Scan for the cell matching the given text and deliver its [X, Y] coordinate at center. 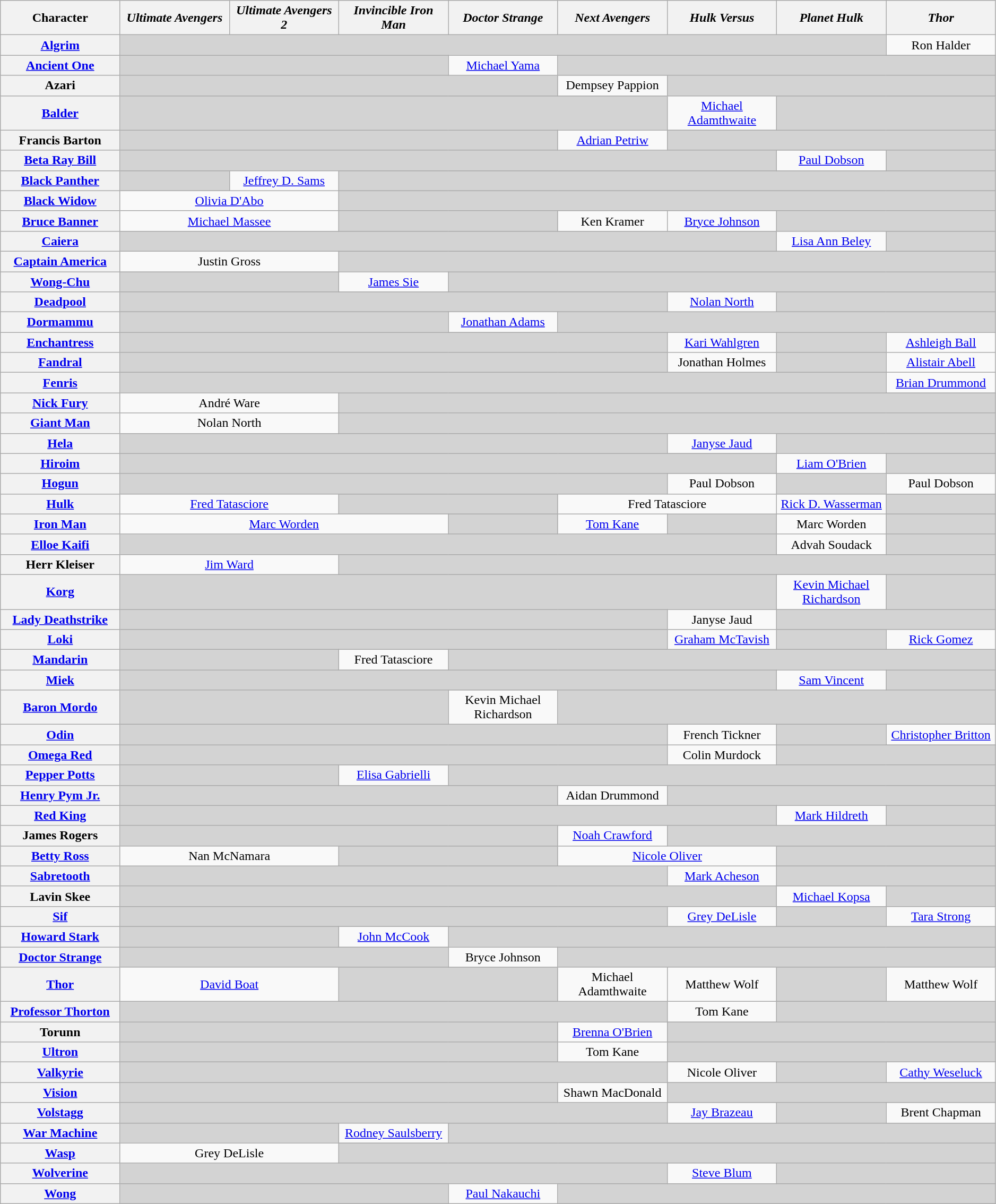
Elloe Kaifi [60, 544]
Hogun [60, 484]
Cathy Weseluck [941, 1072]
Francis Barton [60, 140]
Korg [60, 591]
Michael Kopsa [832, 896]
Rodney Saulsberry [393, 1133]
Michael Yama [503, 65]
David Boat [229, 984]
Liam O'Brien [832, 463]
Noah Crawford [612, 836]
Red King [60, 815]
James Rogers [60, 836]
Hulk Versus [722, 18]
Brenna O'Brien [612, 1032]
Mandarin [60, 660]
Fandral [60, 363]
Ashleigh Ball [941, 342]
Wasp [60, 1153]
Invincible Iron Man [393, 18]
Alistair Abell [941, 363]
Lady Deathstrike [60, 620]
Captain America [60, 261]
John McCook [393, 936]
Graham McTavish [722, 640]
Olivia D'Abo [229, 201]
Odin [60, 735]
Black Widow [60, 201]
Herr Kleiser [60, 564]
Character [60, 18]
Colin Murdock [722, 755]
Jay Brazeau [722, 1113]
Lisa Ann Beley [832, 241]
Mark Hildreth [832, 815]
Dormammu [60, 322]
James Sie [393, 282]
Adrian Petriw [612, 140]
Mark Acheson [722, 876]
Ultron [60, 1052]
Volstagg [60, 1113]
Hiroim [60, 463]
Enchantress [60, 342]
War Machine [60, 1133]
Brent Chapman [941, 1113]
Jonathan Adams [503, 322]
Wong-Chu [60, 282]
Jeffrey D. Sams [284, 180]
Lavin Skee [60, 896]
Ken Kramer [612, 221]
Pepper Potts [60, 775]
Nick Fury [60, 403]
Loki [60, 640]
Omega Red [60, 755]
Michael Massee [229, 221]
Justin Gross [229, 261]
Vision [60, 1093]
Steve Blum [722, 1173]
Planet Hulk [832, 18]
Jim Ward [229, 564]
Baron Mordo [60, 707]
Torunn [60, 1032]
Elisa Gabrielli [393, 775]
Sam Vincent [832, 680]
Iron Man [60, 524]
Next Avengers [612, 18]
Paul Nakauchi [503, 1193]
Tara Strong [941, 916]
Beta Ray Bill [60, 160]
Hela [60, 443]
Deadpool [60, 302]
Algrim [60, 45]
Wolverine [60, 1173]
Rick D. Wasserman [832, 504]
Ultimate Avengers [175, 18]
Black Panther [60, 180]
French Tickner [722, 735]
Wong [60, 1193]
Professor Thorton [60, 1012]
Fenris [60, 383]
Bruce Banner [60, 221]
Rick Gomez [941, 640]
Kari Wahlgren [722, 342]
Valkyrie [60, 1072]
Ancient One [60, 65]
Caiera [60, 241]
Christopher Britton [941, 735]
Hulk [60, 504]
Shawn MacDonald [612, 1093]
Dempsey Pappion [612, 85]
Sif [60, 916]
André Ware [229, 403]
Advah Soudack [832, 544]
Ultimate Avengers 2 [284, 18]
Aidan Drummond [612, 795]
Giant Man [60, 423]
Betty Ross [60, 856]
Jonathan Holmes [722, 363]
Nan McNamara [229, 856]
Balder [60, 113]
Henry Pym Jr. [60, 795]
Miek [60, 680]
Sabretooth [60, 876]
Brian Drummond [941, 383]
Ron Halder [941, 45]
Howard Stark [60, 936]
Azari [60, 85]
